Identify which cell holds the provided text, then report its (X, Y) central coordinate. 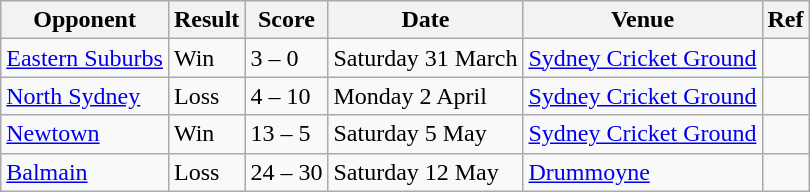
Saturday 31 March (426, 58)
3 – 0 (286, 58)
4 – 10 (286, 96)
Ref (786, 20)
Result (206, 20)
13 – 5 (286, 134)
Score (286, 20)
Saturday 12 May (426, 172)
Date (426, 20)
24 – 30 (286, 172)
Monday 2 April (426, 96)
North Sydney (85, 96)
Drummoyne (642, 172)
Balmain (85, 172)
Saturday 5 May (426, 134)
Opponent (85, 20)
Venue (642, 20)
Newtown (85, 134)
Eastern Suburbs (85, 58)
